Find where the given text appears and provide that cell's center as [X, Y] coordinate. 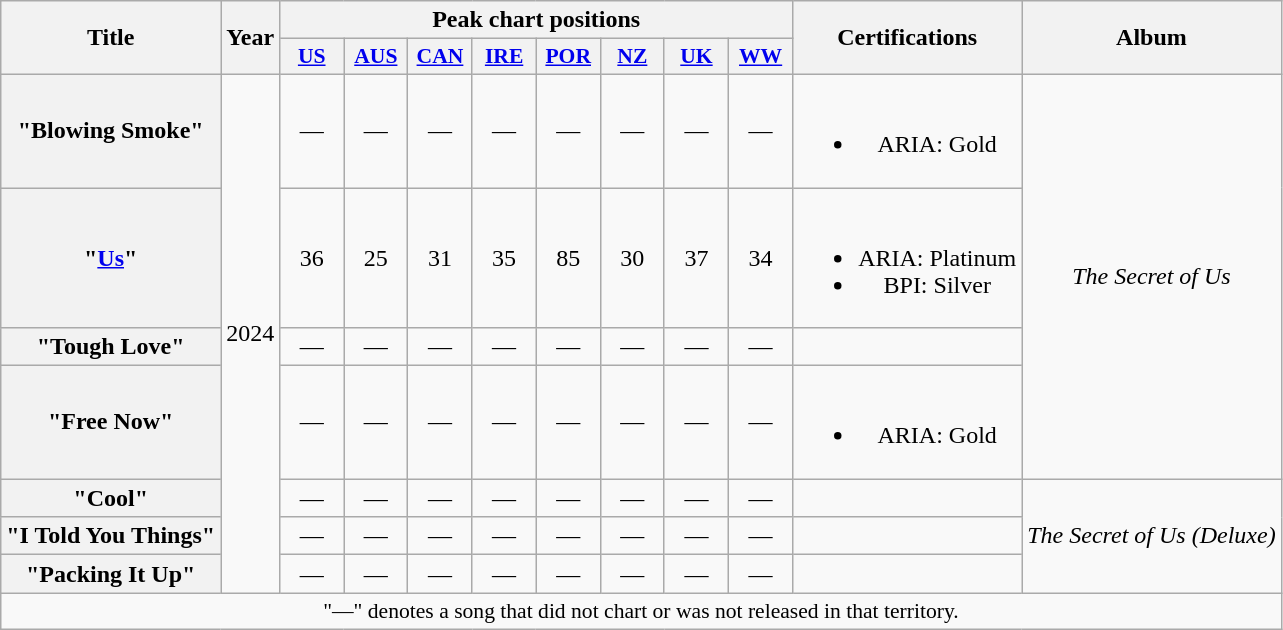
34 [761, 258]
"Tough Love" [111, 347]
37 [696, 258]
NZ [632, 57]
ARIA: PlatinumBPI: Silver [908, 258]
"Packing It Up" [111, 574]
Year [250, 38]
The Secret of Us [1152, 276]
36 [312, 258]
UK [696, 57]
POR [568, 57]
"I Told You Things" [111, 536]
2024 [250, 333]
Peak chart positions [536, 20]
30 [632, 258]
The Secret of Us (Deluxe) [1152, 536]
CAN [440, 57]
25 [376, 258]
35 [504, 258]
"Us" [111, 258]
85 [568, 258]
"Free Now" [111, 422]
"Cool" [111, 498]
"Blowing Smoke" [111, 130]
Album [1152, 38]
"—" denotes a song that did not chart or was not released in that territory. [641, 611]
AUS [376, 57]
31 [440, 258]
US [312, 57]
Certifications [908, 38]
WW [761, 57]
IRE [504, 57]
Title [111, 38]
